Find where the given text appears and provide that cell's center as [x, y] coordinate. 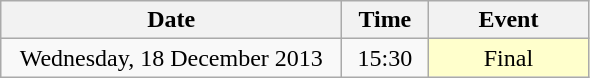
Final [508, 58]
Date [172, 20]
Event [508, 20]
15:30 [385, 58]
Wednesday, 18 December 2013 [172, 58]
Time [385, 20]
